Scan for the cell matching the given text and deliver its (X, Y) coordinate at center. 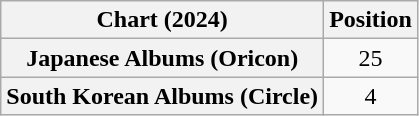
Position (371, 20)
25 (371, 58)
Japanese Albums (Oricon) (162, 58)
South Korean Albums (Circle) (162, 96)
Chart (2024) (162, 20)
4 (371, 96)
